Search for the cell housing the specified text and yield its [X, Y] center coordinate. 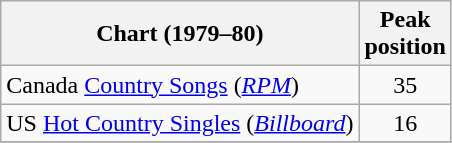
35 [405, 85]
US Hot Country Singles (Billboard) [180, 123]
Chart (1979–80) [180, 34]
Peakposition [405, 34]
16 [405, 123]
Canada Country Songs (RPM) [180, 85]
